Detect which cell encompasses the target text, then output its [X, Y] center coordinate. 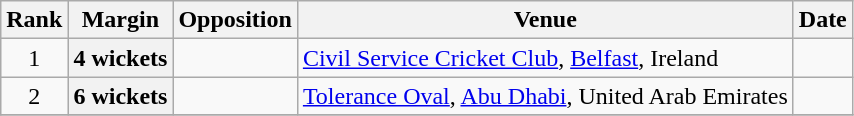
4 wickets [120, 58]
Margin [120, 20]
2 [34, 96]
Tolerance Oval, Abu Dhabi, United Arab Emirates [545, 96]
1 [34, 58]
Date [822, 20]
Opposition [235, 20]
Civil Service Cricket Club, Belfast, Ireland [545, 58]
Rank [34, 20]
6 wickets [120, 96]
Venue [545, 20]
